Provide the (x, y) coordinate of the cell's center where the given text is located.  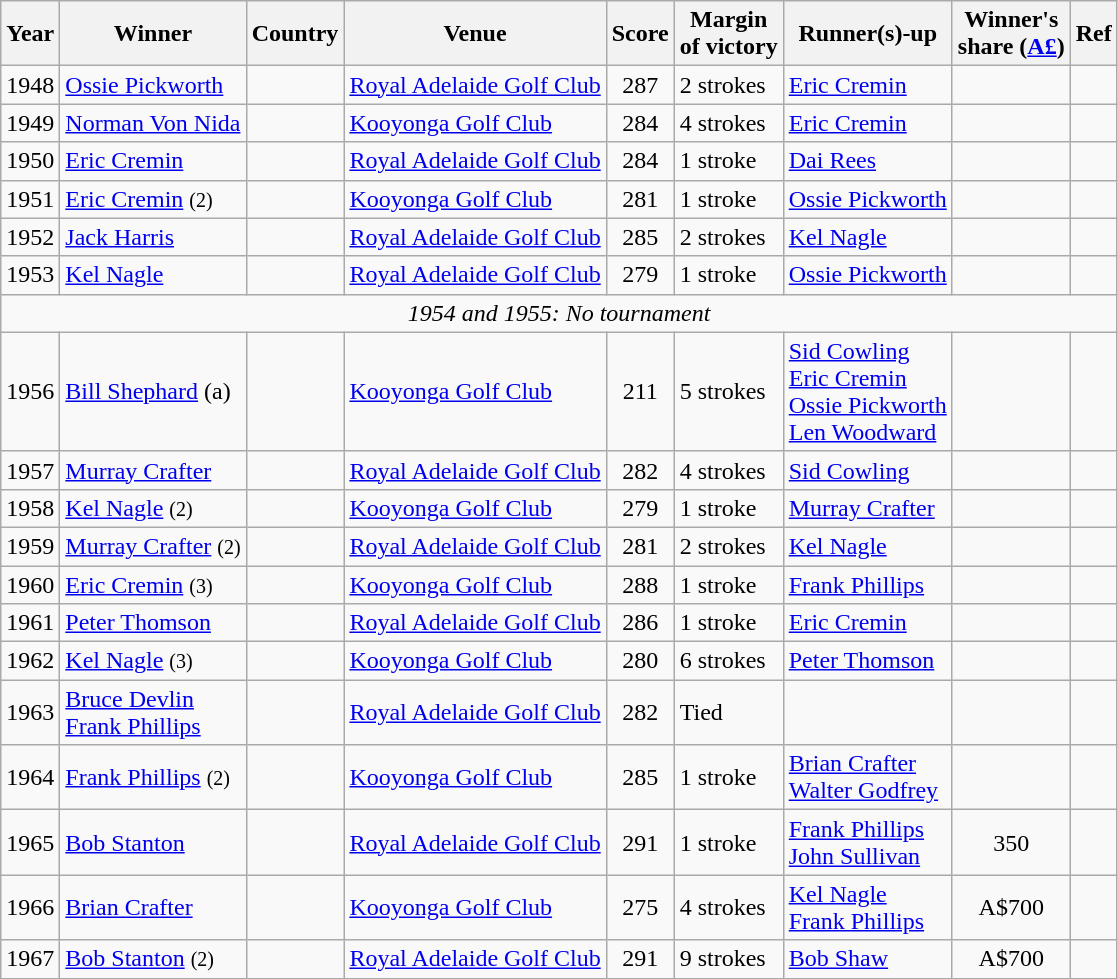
1956 (30, 392)
Norman Von Nida (153, 123)
Bill Shephard (a) (153, 392)
Sid Cowling (868, 470)
1962 (30, 661)
Ref (1094, 34)
211 (640, 392)
1948 (30, 85)
287 (640, 85)
1958 (30, 508)
Kel Nagle (3) (153, 661)
286 (640, 623)
1966 (30, 908)
Brian Crafter (153, 908)
1949 (30, 123)
1964 (30, 778)
Tied (728, 712)
Murray Crafter (2) (153, 546)
1960 (30, 585)
Brian Crafter Walter Godfrey (868, 778)
1954 and 1955: No tournament (560, 313)
6 strokes (728, 661)
Eric Cremin (3) (153, 585)
288 (640, 585)
Frank Phillips (2) (153, 778)
Kel Nagle Frank Phillips (868, 908)
1953 (30, 275)
1961 (30, 623)
1965 (30, 842)
5 strokes (728, 392)
Frank Phillips (868, 585)
1959 (30, 546)
1950 (30, 161)
Sid Cowling Eric Cremin Ossie Pickworth Len Woodward (868, 392)
9 strokes (728, 959)
350 (1011, 842)
Runner(s)-up (868, 34)
1967 (30, 959)
Kel Nagle (2) (153, 508)
1952 (30, 237)
Score (640, 34)
Bob Stanton (2) (153, 959)
Bob Stanton (153, 842)
1957 (30, 470)
Marginof victory (728, 34)
1951 (30, 199)
280 (640, 661)
Year (30, 34)
Eric Cremin (2) (153, 199)
275 (640, 908)
Bob Shaw (868, 959)
Country (295, 34)
Winner'sshare (A£) (1011, 34)
Bruce DevlinFrank Phillips (153, 712)
Venue (475, 34)
Winner (153, 34)
Jack Harris (153, 237)
Frank Phillips John Sullivan (868, 842)
1963 (30, 712)
Dai Rees (868, 161)
